Extract the [X, Y] coordinate from the center of the cell holding the provided text.  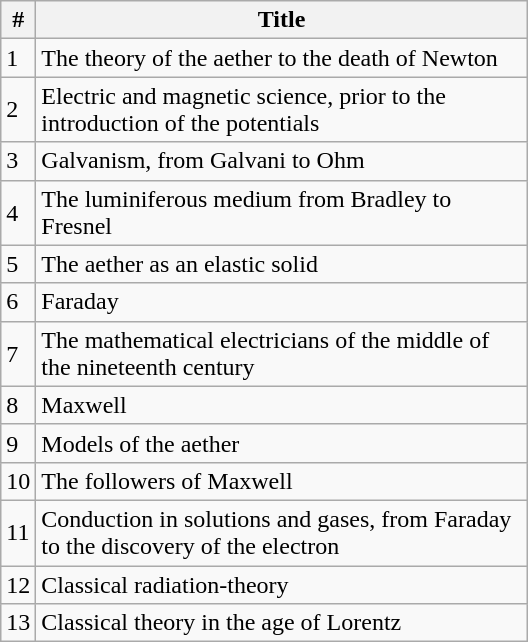
The aether as an elastic solid [282, 264]
13 [18, 623]
8 [18, 405]
Electric and magnetic science, prior to the introduction of the potentials [282, 110]
Galvanism, from Galvani to Ohm [282, 161]
11 [18, 532]
10 [18, 481]
Classical radiation-theory [282, 585]
# [18, 20]
7 [18, 354]
5 [18, 264]
3 [18, 161]
The mathematical electricians of the middle of the nineteenth century [282, 354]
9 [18, 443]
The followers of Maxwell [282, 481]
2 [18, 110]
Title [282, 20]
The theory of the aether to the death of Newton [282, 58]
12 [18, 585]
Classical theory in the age of Lorentz [282, 623]
1 [18, 58]
The luminiferous medium from Bradley to Fresnel [282, 212]
4 [18, 212]
6 [18, 302]
Conduction in solutions and gases, from Faraday to the discovery of the electron [282, 532]
Models of the aether [282, 443]
Faraday [282, 302]
Maxwell [282, 405]
